Return (x, y) of the center of cell containing provided text 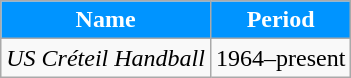
US Créteil Handball (106, 58)
1964–present (280, 58)
Period (280, 20)
Name (106, 20)
